From the cell containing the given text, extract its center point as [x, y] coordinate. 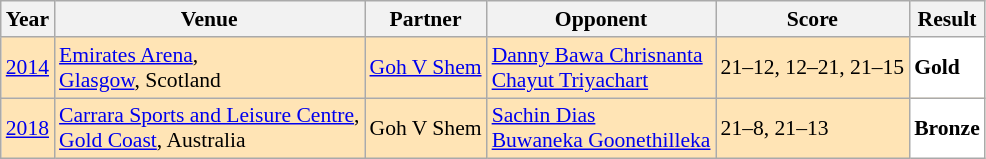
Opponent [602, 19]
Carrara Sports and Leisure Centre,Gold Coast, Australia [209, 128]
Sachin Dias Buwaneka Goonethilleka [602, 128]
Partner [425, 19]
21–8, 21–13 [813, 128]
Danny Bawa Chrisnanta Chayut Triyachart [602, 68]
Score [813, 19]
Emirates Arena,Glasgow, Scotland [209, 68]
Year [28, 19]
Bronze [947, 128]
Venue [209, 19]
21–12, 12–21, 21–15 [813, 68]
2014 [28, 68]
Gold [947, 68]
Result [947, 19]
2018 [28, 128]
